Extract the [X, Y] coordinate from the center of the cell holding the provided text.  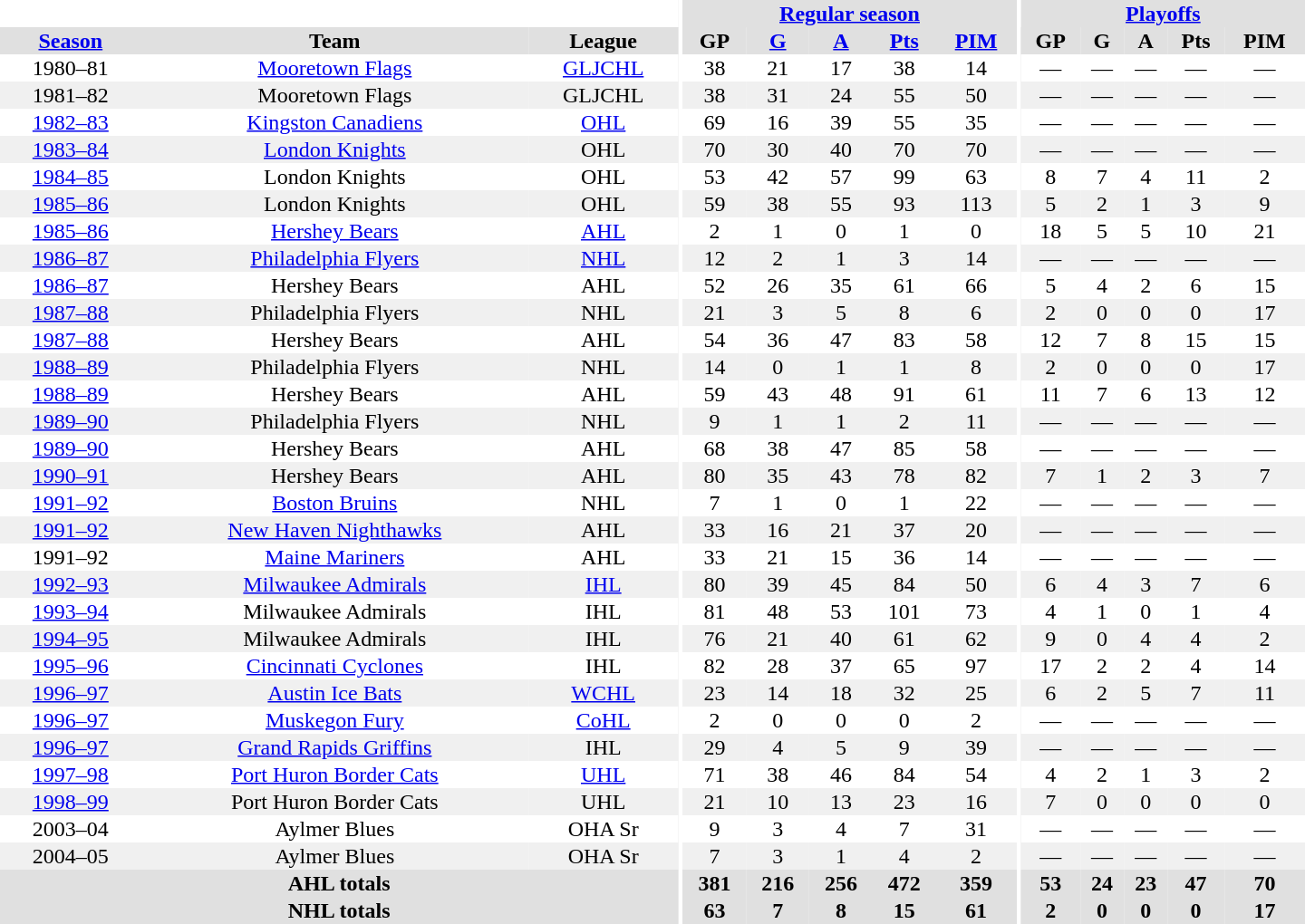
97 [977, 666]
CoHL [604, 720]
Team [335, 41]
1980–81 [71, 68]
46 [841, 775]
Playoffs [1164, 14]
29 [715, 747]
73 [977, 611]
68 [715, 448]
69 [715, 122]
Cincinnati Cyclones [335, 666]
42 [778, 177]
45 [841, 584]
AHL totals [339, 883]
57 [841, 177]
256 [841, 883]
WCHL [604, 693]
472 [904, 883]
65 [904, 666]
2003–04 [71, 829]
62 [977, 639]
1990–91 [71, 476]
1997–98 [71, 775]
52 [715, 285]
78 [904, 476]
30 [778, 149]
32 [904, 693]
81 [715, 611]
1984–85 [71, 177]
216 [778, 883]
Boston Bruins [335, 503]
101 [904, 611]
2004–05 [71, 856]
League [604, 41]
1992–93 [71, 584]
93 [904, 204]
1993–94 [71, 611]
381 [715, 883]
Austin Ice Bats [335, 693]
83 [904, 340]
66 [977, 285]
99 [904, 177]
NHL totals [339, 910]
20 [977, 530]
Muskegon Fury [335, 720]
76 [715, 639]
Kingston Canadiens [335, 122]
359 [977, 883]
85 [904, 448]
25 [977, 693]
Maine Mariners [335, 557]
91 [904, 394]
26 [778, 285]
113 [977, 204]
Season [71, 41]
22 [977, 503]
Regular season [850, 14]
New Haven Nighthawks [335, 530]
71 [715, 775]
1983–84 [71, 149]
28 [778, 666]
1998–99 [71, 802]
Grand Rapids Griffins [335, 747]
1994–95 [71, 639]
1995–96 [71, 666]
1982–83 [71, 122]
1981–82 [71, 95]
